Extract the (X, Y) coordinate from the center of the cell holding the provided text.  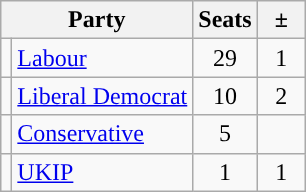
5 (225, 134)
10 (225, 96)
Seats (225, 20)
UKIP (102, 172)
2 (281, 96)
Labour (102, 58)
29 (225, 58)
Liberal Democrat (102, 96)
± (281, 20)
Conservative (102, 134)
Party (97, 20)
